Determine the [x, y] coordinate at the center of the cell enclosing the given text.  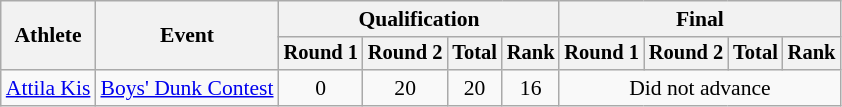
16 [531, 88]
Boys' Dunk Contest [186, 88]
Athlete [48, 36]
Attila Kis [48, 88]
Did not advance [700, 88]
0 [321, 88]
Event [186, 36]
Qualification [420, 19]
Final [700, 19]
